Extract the (x, y) coordinate from the center of the cell holding the provided text.  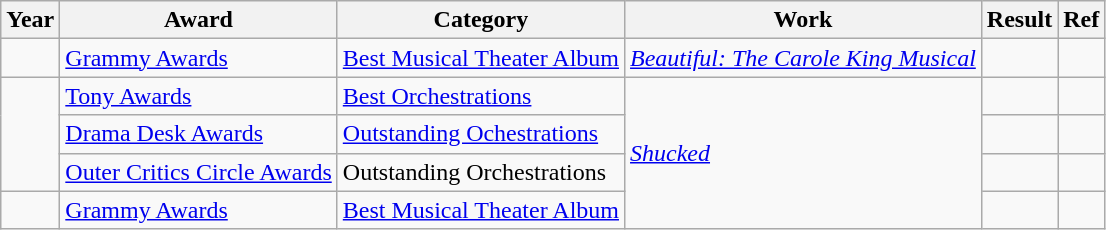
Beautiful: The Carole King Musical (804, 58)
Outstanding Orchestrations (480, 172)
Year (30, 20)
Award (198, 20)
Tony Awards (198, 96)
Outstanding Ochestrations (480, 134)
Category (480, 20)
Ref (1082, 20)
Shucked (804, 153)
Outer Critics Circle Awards (198, 172)
Drama Desk Awards (198, 134)
Work (804, 20)
Result (1019, 20)
Best Orchestrations (480, 96)
